Identify which cell holds the provided text, then report its (X, Y) central coordinate. 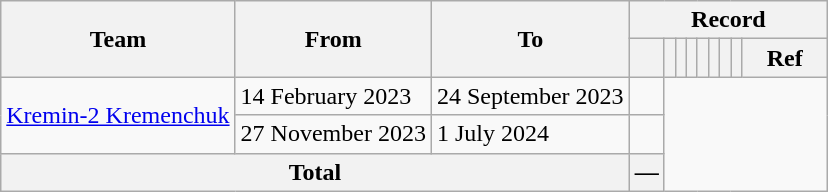
Total (315, 172)
14 February 2023 (333, 96)
Team (118, 39)
— (646, 172)
Record (728, 20)
27 November 2023 (333, 134)
1 July 2024 (530, 134)
To (530, 39)
Kremin-2 Kremenchuk (118, 115)
24 September 2023 (530, 96)
From (333, 39)
Ref (785, 58)
